Search for the cell housing the specified text and yield its (x, y) center coordinate. 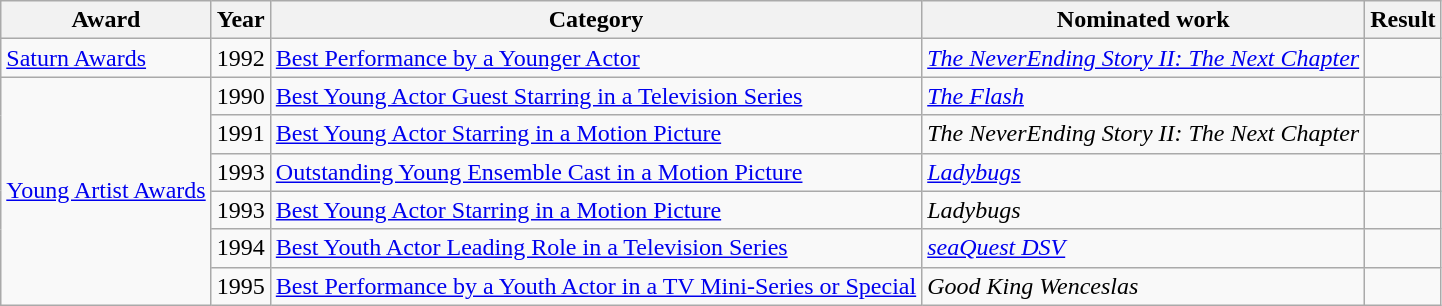
The Flash (1144, 96)
Young Artist Awards (106, 191)
Result (1403, 20)
Saturn Awards (106, 58)
Good King Wenceslas (1144, 286)
Year (240, 20)
seaQuest DSV (1144, 248)
1994 (240, 248)
Best Performance by a Youth Actor in a TV Mini-Series or Special (596, 286)
Best Performance by a Younger Actor (596, 58)
Nominated work (1144, 20)
Best Young Actor Guest Starring in a Television Series (596, 96)
Award (106, 20)
1992 (240, 58)
1990 (240, 96)
Category (596, 20)
1995 (240, 286)
Best Youth Actor Leading Role in a Television Series (596, 248)
Outstanding Young Ensemble Cast in a Motion Picture (596, 172)
1991 (240, 134)
